Identify which cell holds the provided text, then report its [x, y] central coordinate. 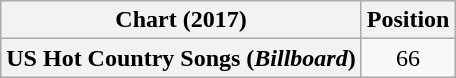
Position [408, 20]
US Hot Country Songs (Billboard) [181, 58]
66 [408, 58]
Chart (2017) [181, 20]
